Return [X, Y] of the center of cell containing provided text 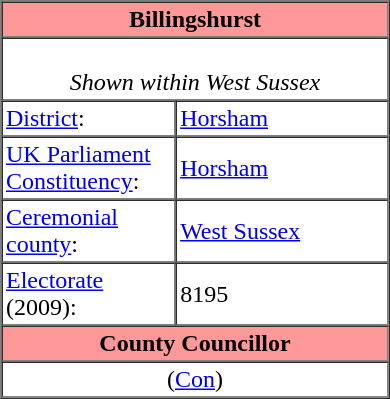
Electorate (2009): [89, 294]
(Con) [196, 380]
District: [89, 118]
Ceremonial county: [89, 232]
8195 [282, 294]
Billingshurst [196, 20]
UK Parliament Constituency: [89, 168]
West Sussex [282, 232]
Shown within West Sussex [196, 70]
County Councillor [196, 344]
